Provide the [X, Y] coordinate of the cell's center where the given text is located.  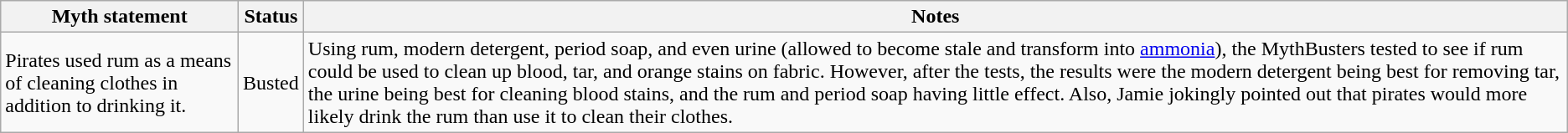
Notes [935, 17]
Busted [271, 82]
Myth statement [120, 17]
Pirates used rum as a means of cleaning clothes in addition to drinking it. [120, 82]
Status [271, 17]
